Extract the [x, y] coordinate from the center of the cell holding the provided text.  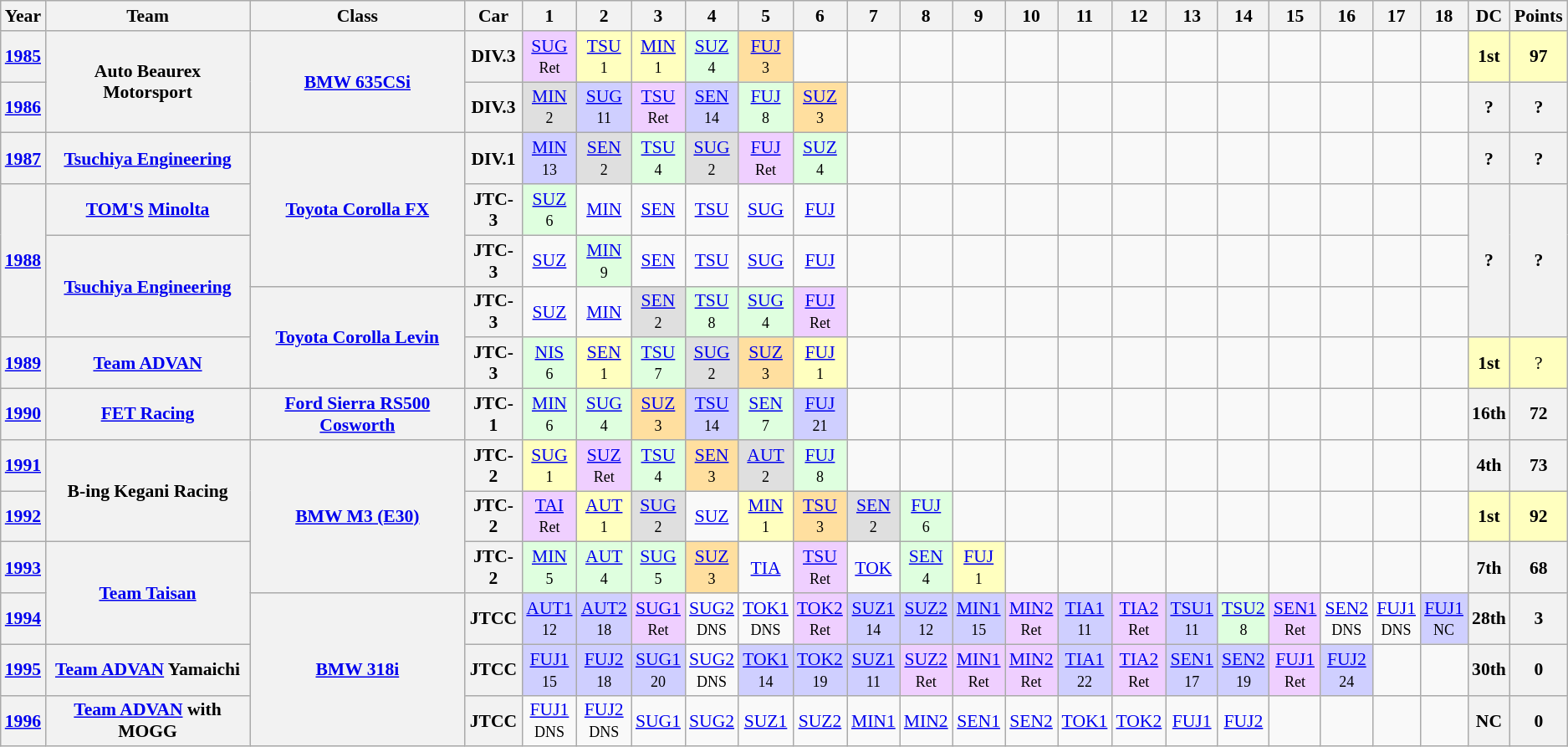
TOM'S Minolta [147, 209]
TIA122 [1085, 669]
AUT2 [766, 465]
SUZ6 [549, 209]
Ford Sierra RS500 Cosworth [358, 415]
Team [147, 16]
Toyota Corolla Levin [358, 337]
DC [1489, 16]
16 [1346, 16]
1994 [23, 619]
SUG120 [658, 669]
17 [1397, 16]
Points [1539, 16]
SUZ114 [873, 619]
4 [712, 16]
MIN6 [549, 415]
Toyota Corolla FX [358, 209]
Car [493, 16]
SEN7 [766, 415]
SEN1Ret [1295, 619]
MIN13 [549, 159]
SUZ2Ret [927, 669]
FUJ2 [1244, 721]
Team ADVAN Yamaichi [147, 669]
TAIRet [549, 517]
TSU14 [712, 415]
Team ADVAN with MOGG [147, 721]
FUJ224 [1346, 669]
SEN2DNS [1346, 619]
FUJ218 [604, 669]
SEN4 [927, 567]
14 [1244, 16]
TOK2Ret [820, 619]
JTC-1 [493, 415]
7 [873, 16]
1986 [23, 107]
SEN14 [712, 107]
AUT1 [604, 517]
TSU3 [820, 517]
BMW 318i [358, 669]
TOK114 [766, 669]
TOK1DNS [766, 619]
18 [1443, 16]
5 [766, 16]
SEN3 [712, 465]
SUZ1 [766, 721]
TIA111 [1085, 619]
FUJ21 [820, 415]
FUJ1NC [1443, 619]
6 [820, 16]
TSU111 [1192, 619]
68 [1539, 567]
12 [1139, 16]
SUZ2 [820, 721]
Year [23, 16]
FUJ1Ret [1295, 669]
97 [1539, 57]
TSU7 [658, 363]
SUZRet [604, 465]
1989 [23, 363]
73 [1539, 465]
TSU28 [1244, 619]
AUT218 [604, 619]
SUG1Ret [658, 619]
BMW M3 (E30) [358, 517]
TIA [766, 567]
1988 [23, 261]
SUG11 [604, 107]
TSU8 [712, 311]
TOK219 [820, 669]
SUZ111 [873, 669]
10 [1032, 16]
SUZ212 [927, 619]
MIN1Ret [978, 669]
MIN115 [978, 619]
SUG5 [658, 567]
9 [978, 16]
1992 [23, 517]
1995 [23, 669]
72 [1539, 415]
1985 [23, 57]
1987 [23, 159]
1 [549, 16]
13 [1192, 16]
SUGRet [549, 57]
Team ADVAN [147, 363]
8 [927, 16]
2 [604, 16]
28th [1489, 619]
BMW 635CSi [358, 82]
FUJ115 [549, 669]
4th [1489, 465]
TOK1 [1085, 721]
MIN9 [604, 261]
B‐ing Kegani Racing [147, 491]
FET Racing [147, 415]
15 [1295, 16]
NC [1489, 721]
FUJ6 [927, 517]
1991 [23, 465]
FUJ3 [766, 57]
AUT4 [604, 567]
SEN117 [1192, 669]
92 [1539, 517]
Class [358, 16]
NIS6 [549, 363]
16th [1489, 415]
TSU1 [604, 57]
1996 [23, 721]
SEN219 [1244, 669]
11 [1085, 16]
1990 [23, 415]
30th [1489, 669]
TOK [873, 567]
DIV.1 [493, 159]
Team Taisan [147, 593]
TOK2 [1139, 721]
7th [1489, 567]
MIN5 [549, 567]
FUJ2DNS [604, 721]
Auto Beaurex Motorsport [147, 82]
1993 [23, 567]
AUT112 [549, 619]
